Search for the cell housing the specified text and yield its (x, y) center coordinate. 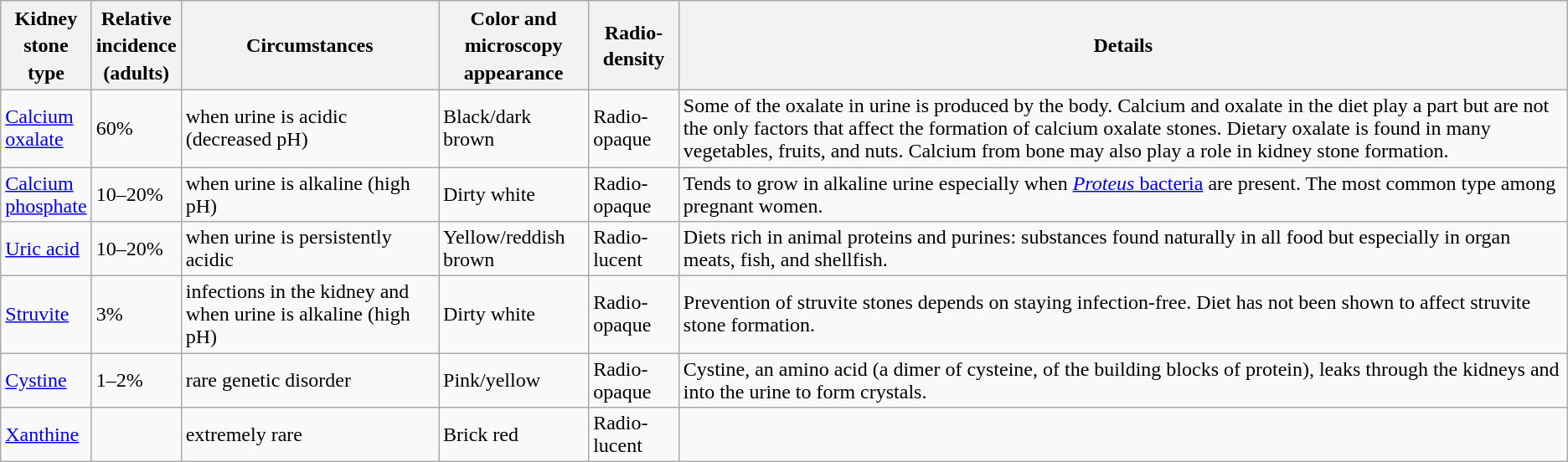
Yellow/reddish brown (514, 249)
when urine is acidic (decreased pH) (310, 129)
Struvite (46, 315)
Relativeincidence(adults) (136, 45)
Brick red (514, 435)
Uric acid (46, 249)
Prevention of struvite stones depends on staying infection-free. Diet has not been shown to affect struvite stone formation. (1122, 315)
Xanthine (46, 435)
rare genetic disorder (310, 380)
Cystine, an amino acid (a dimer of cysteine, of the building blocks of protein), leaks through the kidneys and into the urine to form crystals. (1122, 380)
Details (1122, 45)
Radio-density (634, 45)
infections in the kidney and when urine is alkaline (high pH) (310, 315)
Color andmicroscopyappearance (514, 45)
Black/dark brown (514, 129)
Cystine (46, 380)
when urine is alkaline (high pH) (310, 194)
Circumstances (310, 45)
Tends to grow in alkaline urine especially when Proteus bacteria are present. The most common type among pregnant women. (1122, 194)
Diets rich in animal proteins and purines: substances found naturally in all food but especially in organ meats, fish, and shellfish. (1122, 249)
Pink/yellow (514, 380)
when urine is persistently acidic (310, 249)
1–2% (136, 380)
Calciumoxalate (46, 129)
Calciumphosphate (46, 194)
60% (136, 129)
3% (136, 315)
extremely rare (310, 435)
Kidneystonetype (46, 45)
